Return the [x, y] coordinate for the center point of the cell that contains the specified text.  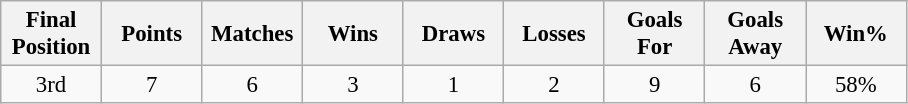
Wins [354, 34]
58% [856, 85]
7 [152, 85]
1 [454, 85]
2 [554, 85]
Draws [454, 34]
Goals Away [756, 34]
Losses [554, 34]
Matches [252, 34]
3 [354, 85]
Final Position [52, 34]
Goals For [654, 34]
9 [654, 85]
3rd [52, 85]
Win% [856, 34]
Points [152, 34]
